Locate the cell with the specified text and output its (X, Y) center coordinate. 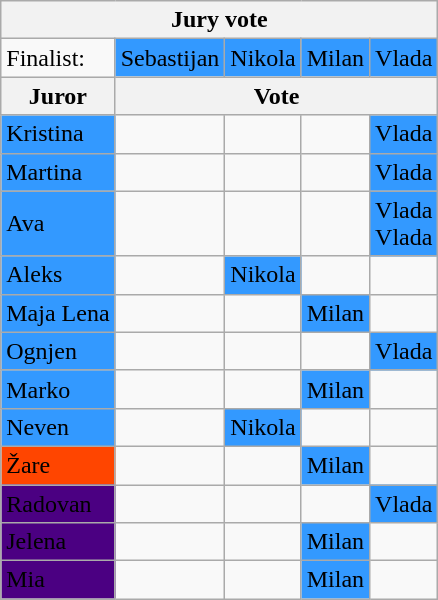
Kristina (58, 134)
Finalist: (58, 58)
Ava (58, 224)
Aleks (58, 275)
Mia (58, 580)
Neven (58, 427)
Maja Lena (58, 313)
Marko (58, 389)
Sebastijan (170, 58)
Jury vote (220, 20)
Ognjen (58, 351)
Martina (58, 172)
Vote (276, 96)
Jelena (58, 542)
Žare (58, 465)
Juror (58, 96)
Radovan (58, 503)
VladaVlada (404, 224)
